Determine the [x, y] coordinate at the center of the cell enclosing the given text.  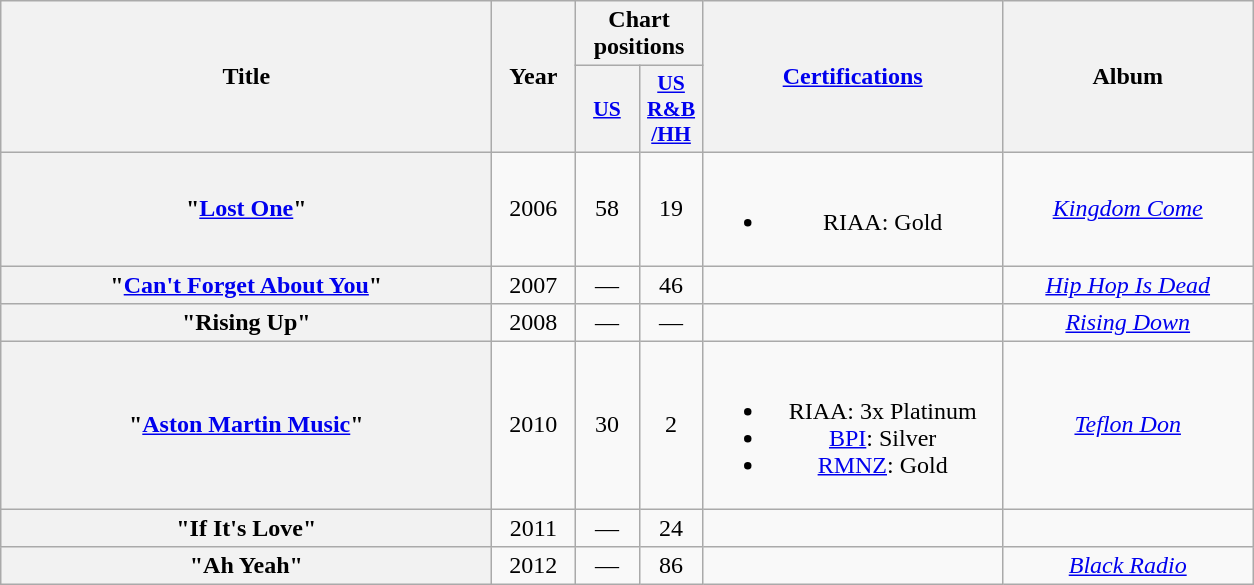
2012 [534, 566]
58 [607, 208]
Year [534, 77]
Teflon Don [1128, 426]
2010 [534, 426]
Kingdom Come [1128, 208]
US [607, 110]
US R&B/HH [671, 110]
Title [246, 77]
"Rising Up" [246, 323]
"Lost One" [246, 208]
2006 [534, 208]
Hip Hop Is Dead [1128, 285]
Rising Down [1128, 323]
Black Radio [1128, 566]
"Can't Forget About You" [246, 285]
Chart positions [639, 34]
Album [1128, 77]
19 [671, 208]
2008 [534, 323]
2007 [534, 285]
2 [671, 426]
24 [671, 528]
30 [607, 426]
RIAA: 3x PlatinumBPI: SilverRMNZ: Gold [852, 426]
2011 [534, 528]
46 [671, 285]
Certifications [852, 77]
86 [671, 566]
RIAA: Gold [852, 208]
"Ah Yeah" [246, 566]
"If It's Love" [246, 528]
"Aston Martin Music" [246, 426]
